Search for the cell housing the specified text and yield its (X, Y) center coordinate. 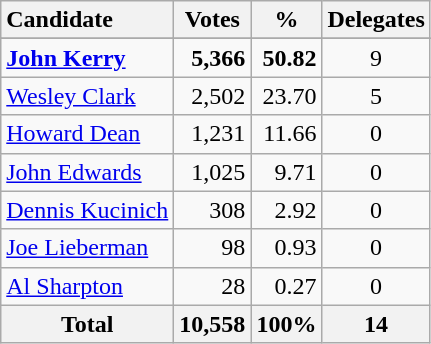
2,502 (212, 96)
% (286, 20)
0.93 (286, 248)
0.27 (286, 286)
10,558 (212, 324)
14 (376, 324)
1,231 (212, 134)
Al Sharpton (88, 286)
Joe Lieberman (88, 248)
John Edwards (88, 172)
50.82 (286, 58)
Total (88, 324)
Wesley Clark (88, 96)
23.70 (286, 96)
Howard Dean (88, 134)
Dennis Kucinich (88, 210)
9.71 (286, 172)
John Kerry (88, 58)
28 (212, 286)
11.66 (286, 134)
Votes (212, 20)
9 (376, 58)
Delegates (376, 20)
5 (376, 96)
100% (286, 324)
1,025 (212, 172)
5,366 (212, 58)
308 (212, 210)
98 (212, 248)
2.92 (286, 210)
Candidate (88, 20)
